Return the (x, y) coordinate for the center point of the cell that contains the specified text.  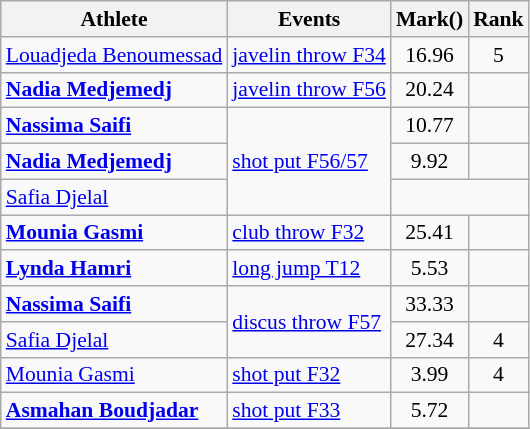
Lynda Hamri (114, 269)
Louadjeda Benoumessad (114, 55)
shot put F32 (309, 375)
27.34 (430, 340)
5.72 (430, 411)
club throw F32 (309, 233)
Events (309, 19)
33.33 (430, 304)
Asmahan Boudjadar (114, 411)
5 (498, 55)
shot put F33 (309, 411)
10.77 (430, 126)
Mark() (430, 19)
javelin throw F56 (309, 90)
javelin throw F34 (309, 55)
3.99 (430, 375)
9.92 (430, 162)
Rank (498, 19)
discus throw F57 (309, 322)
5.53 (430, 269)
25.41 (430, 233)
long jump T12 (309, 269)
20.24 (430, 90)
Athlete (114, 19)
shot put F56/57 (309, 162)
16.96 (430, 55)
